Scan for the cell matching the given text and deliver its (X, Y) coordinate at center. 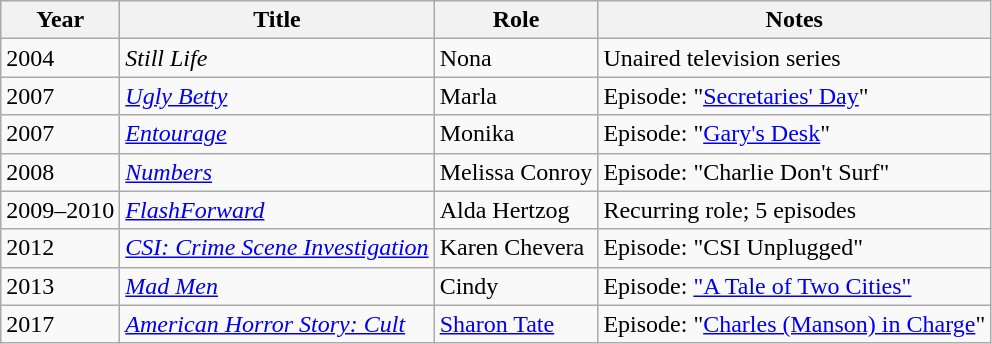
Monika (516, 134)
Ugly Betty (277, 96)
Entourage (277, 134)
2008 (60, 172)
Sharon Tate (516, 324)
Mad Men (277, 286)
Notes (794, 20)
Episode: "Gary's Desk" (794, 134)
Title (277, 20)
2004 (60, 58)
Episode: "Secretaries' Day" (794, 96)
Nona (516, 58)
2012 (60, 248)
2013 (60, 286)
Recurring role; 5 episodes (794, 210)
Episode: "Charlie Don't Surf" (794, 172)
Melissa Conroy (516, 172)
Alda Hertzog (516, 210)
Cindy (516, 286)
American Horror Story: Cult (277, 324)
Karen Chevera (516, 248)
2017 (60, 324)
Episode: "A Tale of Two Cities" (794, 286)
Still Life (277, 58)
2009–2010 (60, 210)
Unaired television series (794, 58)
Year (60, 20)
FlashForward (277, 210)
CSI: Crime Scene Investigation (277, 248)
Numbers (277, 172)
Marla (516, 96)
Role (516, 20)
Episode: "Charles (Manson) in Charge" (794, 324)
Episode: "CSI Unplugged" (794, 248)
